Scan for the cell matching the given text and deliver its (x, y) coordinate at center. 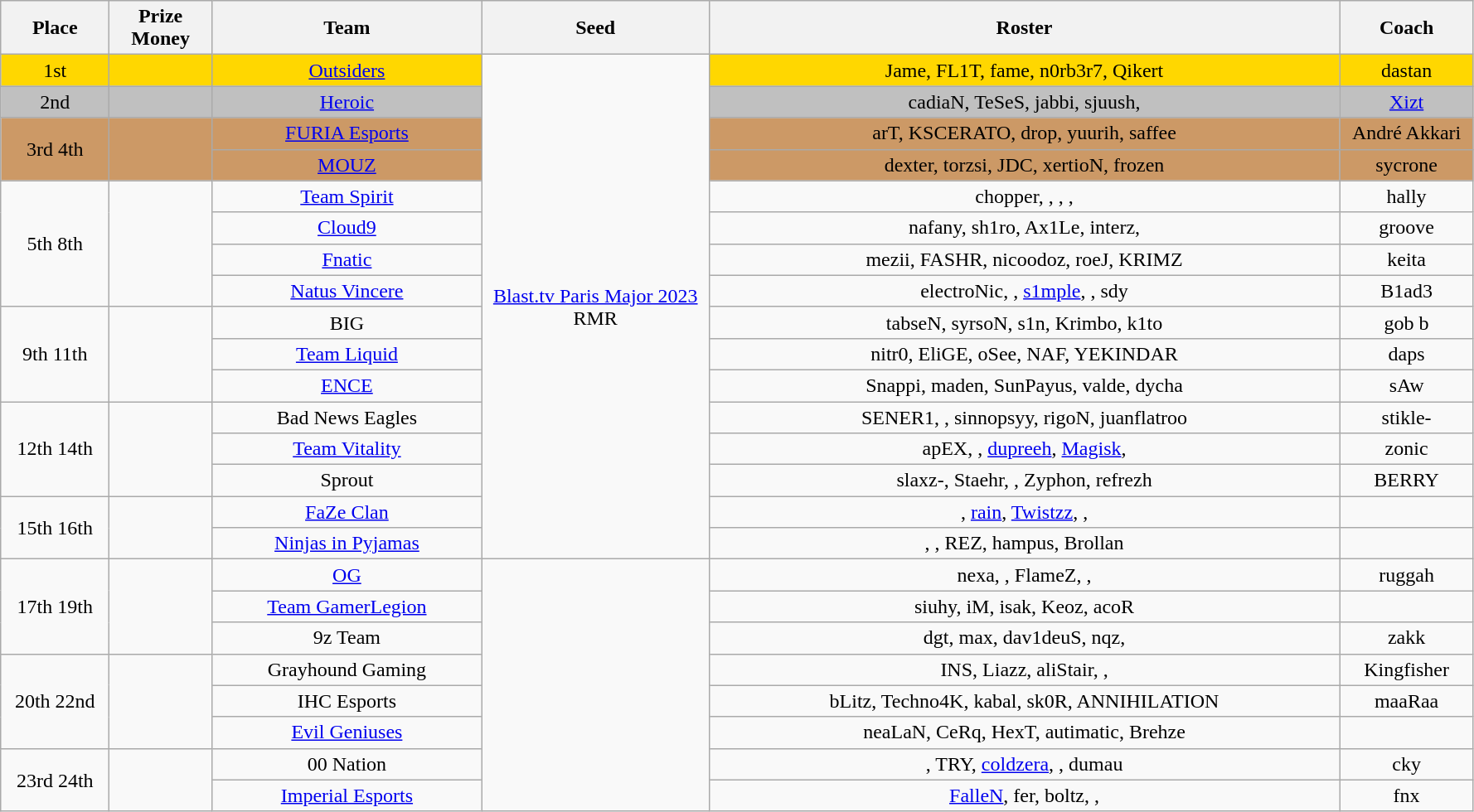
keita (1406, 259)
nitr0, EliGE, oSee, NAF, YEKINDAR (1025, 354)
Xizt (1406, 102)
groove (1406, 228)
Team (347, 28)
20th 22nd (55, 701)
Grayhound Gaming (347, 669)
3rd 4th (55, 149)
17th 19th (55, 607)
Fnatic (347, 259)
1st (55, 70)
siuhy, iM, isak, Keoz, acoR (1025, 607)
, TRY, coldzera, , dumau (1025, 764)
dgt, max, dav1deuS, nqz, (1025, 638)
IHC Esports (347, 701)
ruggah (1406, 575)
gob b (1406, 322)
neaLaN, CeRq, HexT, autimatic, Brehze (1025, 732)
INS, Liazz, aliStair, , (1025, 669)
slaxz-, Staehr, , Zyphon, refrezh (1025, 481)
, rain, Twistzz, , (1025, 512)
Imperial Esports (347, 795)
5th 8th (55, 244)
zakk (1406, 638)
Natus Vincere (347, 291)
B1ad3 (1406, 291)
Snappi, maden, SunPayus, valde, dycha (1025, 385)
Bad News Eagles (347, 417)
MOUZ (347, 165)
Sprout (347, 481)
daps (1406, 354)
arT, KSCERATO, drop, yuurih, saffee (1025, 133)
fnx (1406, 795)
tabseN, syrsoN, s1n, Krimbo, k1to (1025, 322)
cky (1406, 764)
Roster (1025, 28)
mezii, FASHR, nicoodoz, roeJ, KRIMZ (1025, 259)
Prize Money (161, 28)
bLitz, Techno4K, kabal, sk0R, ANNIHILATION (1025, 701)
electroNic, , s1mple, , sdy (1025, 291)
Outsiders (347, 70)
OG (347, 575)
nafany, sh1ro, Ax1Le, interz, (1025, 228)
Blast.tv Paris Major 2023 RMR (595, 307)
, , REZ, hampus, Brollan (1025, 544)
Evil Geniuses (347, 732)
SENER1, , sinnopsyy, rigoN, juanflatroo (1025, 417)
dexter, torzsi, JDC, xertioN, frozen (1025, 165)
FURIA Esports (347, 133)
Team Liquid (347, 354)
sycrone (1406, 165)
Team GamerLegion (347, 607)
hally (1406, 196)
FaZe Clan (347, 512)
Place (55, 28)
Jame, FL1T, fame, n0rb3r7, Qikert (1025, 70)
cadiaN, TeSeS, jabbi, sjuush, (1025, 102)
FalleN, fer, boltz, , (1025, 795)
chopper, , , , (1025, 196)
sAw (1406, 385)
Coach (1406, 28)
nexa, , FlameZ, , (1025, 575)
stikle- (1406, 417)
apEX, , dupreeh, Magisk, (1025, 449)
15th 16th (55, 528)
12th 14th (55, 448)
ENCE (347, 385)
André Akkari (1406, 133)
zonic (1406, 449)
Team Spirit (347, 196)
Cloud9 (347, 228)
00 Nation (347, 764)
BERRY (1406, 481)
Ninjas in Pyjamas (347, 544)
Seed (595, 28)
Heroic (347, 102)
Kingfisher (1406, 669)
9z Team (347, 638)
BIG (347, 322)
maaRaa (1406, 701)
2nd (55, 102)
23rd 24th (55, 780)
Team Vitality (347, 449)
9th 11th (55, 354)
dastan (1406, 70)
